Locate the cell with the specified text and output its [X, Y] center coordinate. 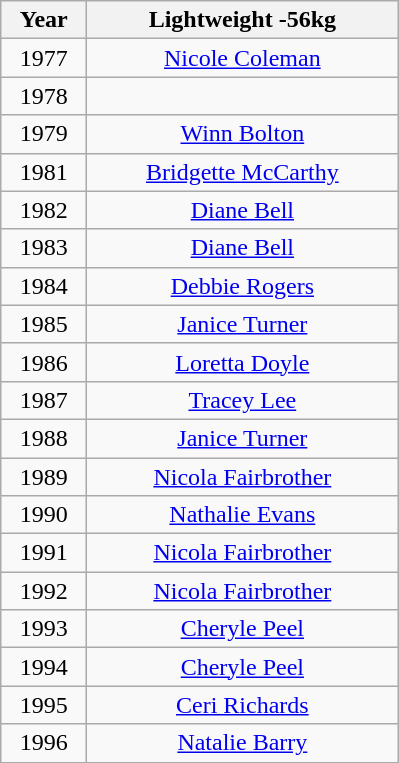
1990 [44, 515]
Natalie Barry [242, 743]
1983 [44, 248]
1991 [44, 553]
1982 [44, 210]
Lightweight -56kg [242, 20]
Ceri Richards [242, 705]
1986 [44, 362]
Loretta Doyle [242, 362]
Debbie Rogers [242, 286]
1994 [44, 667]
Nathalie Evans [242, 515]
1996 [44, 743]
Bridgette McCarthy [242, 172]
1979 [44, 134]
1977 [44, 58]
1978 [44, 96]
Year [44, 20]
1981 [44, 172]
1992 [44, 591]
Winn Bolton [242, 134]
1988 [44, 438]
1985 [44, 324]
1987 [44, 400]
1984 [44, 286]
Tracey Lee [242, 400]
1989 [44, 477]
1995 [44, 705]
1993 [44, 629]
Nicole Coleman [242, 58]
